Return (x, y) of the center of cell containing provided text 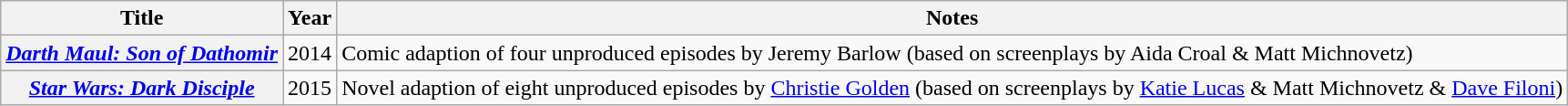
2014 (310, 53)
Novel adaption of eight unproduced episodes by Christie Golden (based on screenplays by Katie Lucas & Matt Michnovetz & Dave Filoni) (952, 88)
2015 (310, 88)
Year (310, 18)
Comic adaption of four unproduced episodes by Jeremy Barlow (based on screenplays by Aida Croal & Matt Michnovetz) (952, 53)
Star Wars: Dark Disciple (142, 88)
Notes (952, 18)
Darth Maul: Son of Dathomir (142, 53)
Title (142, 18)
